Identify which cell holds the provided text, then report its [x, y] central coordinate. 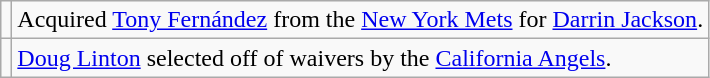
Doug Linton selected off of waivers by the California Angels. [360, 58]
Acquired Tony Fernández from the New York Mets for Darrin Jackson. [360, 20]
